Pinpoint the cell where the given text exists, returning its (X, Y) midpoint coordinate. 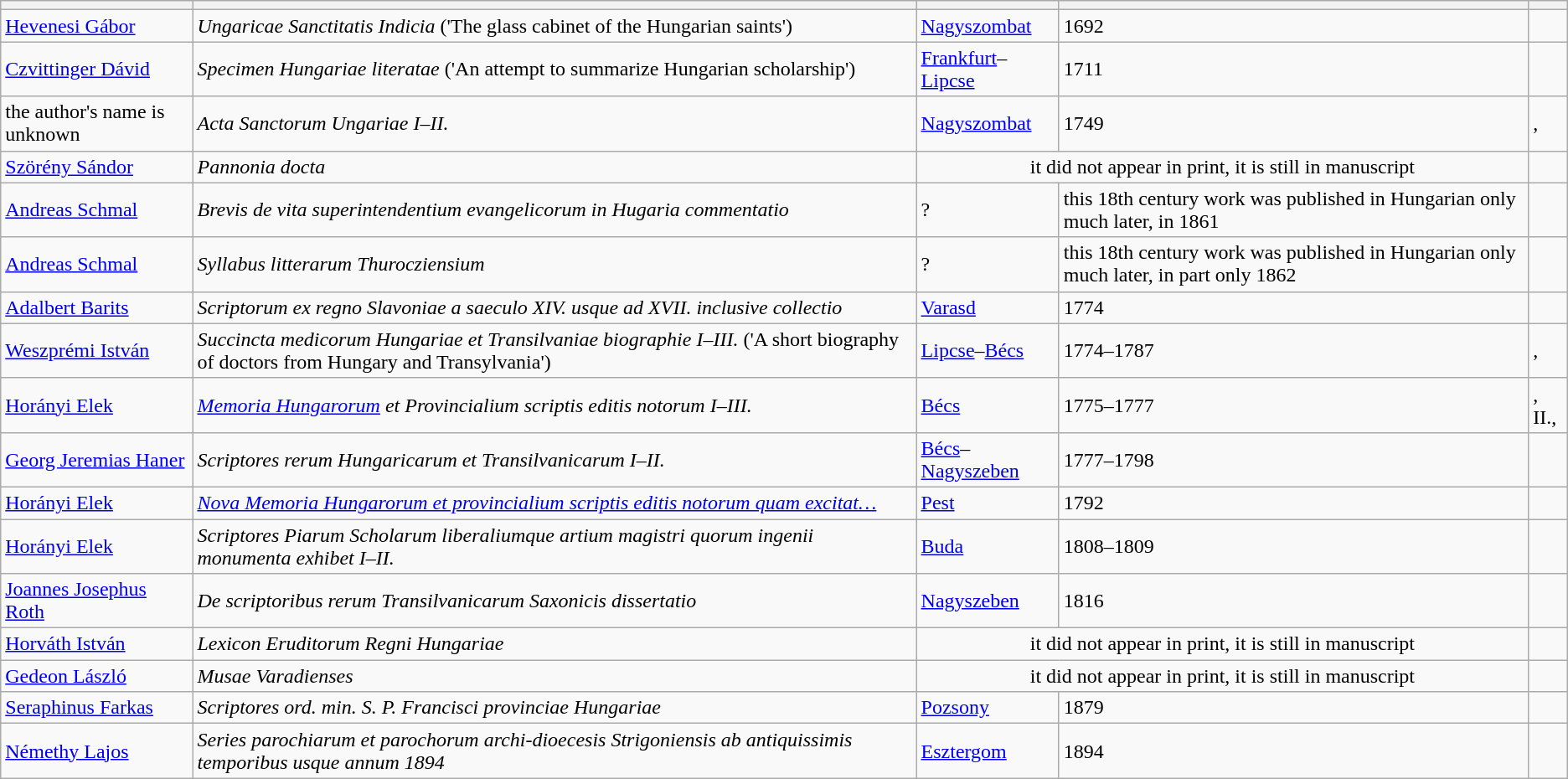
1792 (1293, 503)
1774 (1293, 307)
Bécs–Nagyszeben (988, 459)
Hevenesi Gábor (97, 26)
Némethy Lajos (97, 751)
Frankfurt–Lipcse (988, 69)
Weszprémi István (97, 350)
Lipcse–Bécs (988, 350)
1879 (1293, 708)
Georg Jeremias Haner (97, 459)
Brevis de vita superintendentium evangelicorum in Hugaria commentatio (554, 209)
Nagyszeben (988, 601)
Syllabus litterarum Thurocziensium (554, 265)
Esztergom (988, 751)
Succincta medicorum Hungariae et Transilvaniae biographie I–III. ('A short biography of doctors from Hungary and Transylvania') (554, 350)
Scriptores Piarum Scholarum liberaliumque artium magistri quorum ingenii monumenta exhibet I–II. (554, 546)
1816 (1293, 601)
Joannes Josephus Roth (97, 601)
1749 (1293, 124)
Varasd (988, 307)
Czvittinger Dávid (97, 69)
1894 (1293, 751)
Ungaricae Sanctitatis Indicia ('The glass cabinet of the Hungarian saints') (554, 26)
1808–1809 (1293, 546)
Specimen Hungariae literatae ('An attempt to summarize Hungarian scholarship') (554, 69)
Lexicon Eruditorum Regni Hungariae (554, 644)
Bécs (988, 405)
Musae Varadienses (554, 676)
Scriptores ord. min. S. P. Francisci provinciae Hungariae (554, 708)
this 18th century work was published in Hungarian only much later, in part only 1862 (1293, 265)
Szörény Sándor (97, 167)
Horváth István (97, 644)
Acta Sanctorum Ungariae I–II. (554, 124)
1692 (1293, 26)
Nova Memoria Hungarorum et provincialium scriptis editis notorum quam excitat… (554, 503)
Seraphinus Farkas (97, 708)
1774–1787 (1293, 350)
Pozsony (988, 708)
the author's name is unknown (97, 124)
1777–1798 (1293, 459)
Pest (988, 503)
Scriptorum ex regno Slavoniae a saeculo XIV. usque ad XVII. inclusive collectio (554, 307)
1775–1777 (1293, 405)
Memoria Hungarorum et Provincialium scriptis editis notorum I–III. (554, 405)
Series parochiarum et parochorum archi-dioecesis Strigoniensis ab antiquissimis temporibus usque annum 1894 (554, 751)
Gedeon László (97, 676)
Adalbert Barits (97, 307)
Scriptores rerum Hungaricarum et Transilvanicarum I–II. (554, 459)
Buda (988, 546)
De scriptoribus rerum Transilvanicarum Saxonicis dissertatio (554, 601)
Pannonia docta (554, 167)
, II., (1548, 405)
this 18th century work was published in Hungarian only much later, in 1861 (1293, 209)
1711 (1293, 69)
